Pinpoint the cell where the given text exists, returning its (x, y) midpoint coordinate. 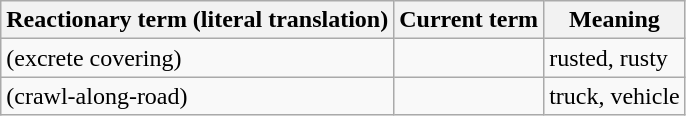
Reactionary term (literal translation) (198, 20)
(excrete covering) (198, 58)
truck, vehicle (615, 96)
Current term (469, 20)
(crawl-along-road) (198, 96)
rusted, rusty (615, 58)
Meaning (615, 20)
